From the cell containing the given text, extract its center point as [x, y] coordinate. 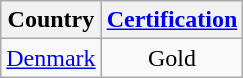
Gold [172, 58]
Denmark [51, 58]
Certification [172, 20]
Country [51, 20]
